Determine the (x, y) coordinate at the center of the cell enclosing the given text.  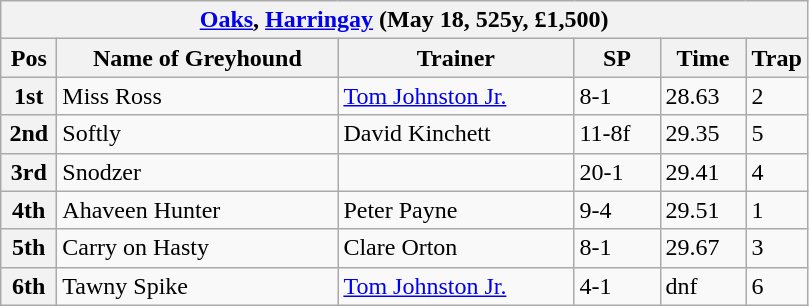
1st (29, 96)
Trap (776, 58)
4 (776, 172)
6th (29, 286)
4-1 (617, 286)
28.63 (703, 96)
Snodzer (198, 172)
6 (776, 286)
Oaks, Harringay (May 18, 525y, £1,500) (404, 20)
5 (776, 134)
Ahaveen Hunter (198, 210)
3 (776, 248)
11-8f (617, 134)
dnf (703, 286)
Miss Ross (198, 96)
20-1 (617, 172)
29.67 (703, 248)
1 (776, 210)
David Kinchett (456, 134)
3rd (29, 172)
Name of Greyhound (198, 58)
Time (703, 58)
Tawny Spike (198, 286)
Carry on Hasty (198, 248)
SP (617, 58)
Clare Orton (456, 248)
Trainer (456, 58)
2nd (29, 134)
4th (29, 210)
29.35 (703, 134)
29.41 (703, 172)
29.51 (703, 210)
Pos (29, 58)
Softly (198, 134)
Peter Payne (456, 210)
2 (776, 96)
5th (29, 248)
9-4 (617, 210)
